From the cell containing the given text, extract its center point as (x, y) coordinate. 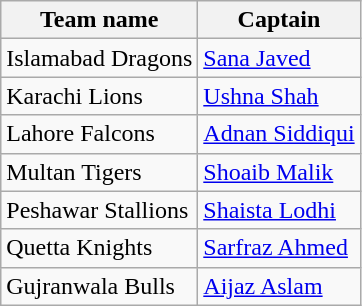
Captain (279, 20)
Shaista Lodhi (279, 210)
Sarfraz Ahmed (279, 248)
Peshawar Stallions (100, 210)
Adnan Siddiqui (279, 134)
Islamabad Dragons (100, 58)
Lahore Falcons (100, 134)
Aijaz Aslam (279, 286)
Quetta Knights (100, 248)
Gujranwala Bulls (100, 286)
Multan Tigers (100, 172)
Shoaib Malik (279, 172)
Ushna Shah (279, 96)
Sana Javed (279, 58)
Team name (100, 20)
Karachi Lions (100, 96)
